For the text-containing cell, return its midpoint in (X, Y) coordinate format. 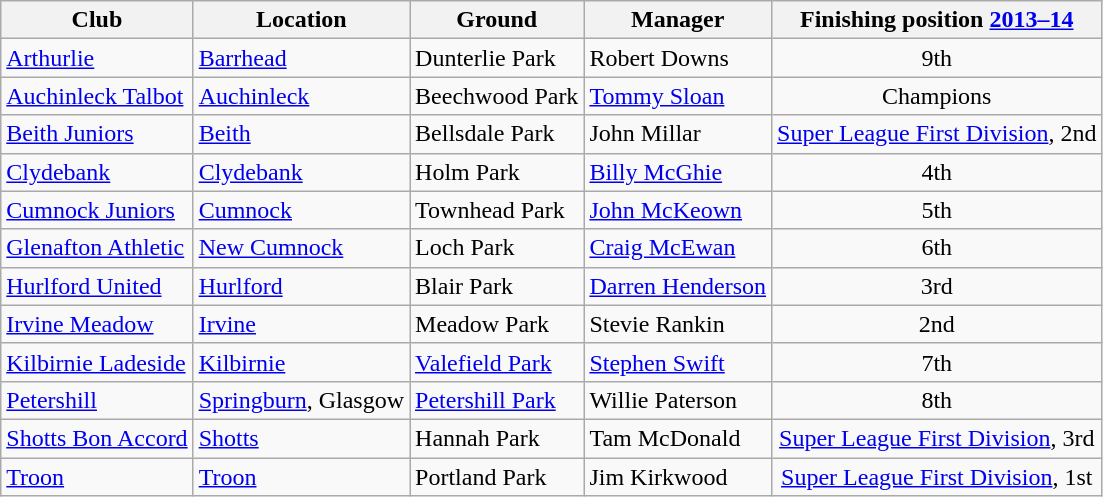
John Millar (678, 134)
Townhead Park (497, 210)
Barrhead (301, 58)
Springburn, Glasgow (301, 400)
Jim Kirkwood (678, 477)
Super League First Division, 3rd (937, 438)
Valefield Park (497, 362)
Auchinleck Talbot (97, 96)
Stephen Swift (678, 362)
Bellsdale Park (497, 134)
Glenafton Athletic (97, 248)
8th (937, 400)
Irvine (301, 324)
Loch Park (497, 248)
4th (937, 172)
9th (937, 58)
Ground (497, 20)
Dunterlie Park (497, 58)
Club (97, 20)
Petershill Park (497, 400)
Willie Paterson (678, 400)
Auchinleck (301, 96)
Meadow Park (497, 324)
Kilbirnie (301, 362)
New Cumnock (301, 248)
Hurlford (301, 286)
Tam McDonald (678, 438)
Beechwood Park (497, 96)
Tommy Sloan (678, 96)
2nd (937, 324)
Portland Park (497, 477)
Finishing position 2013–14 (937, 20)
Holm Park (497, 172)
Cumnock Juniors (97, 210)
7th (937, 362)
Cumnock (301, 210)
Champions (937, 96)
Location (301, 20)
Blair Park (497, 286)
Billy McGhie (678, 172)
6th (937, 248)
Super League First Division, 1st (937, 477)
Beith (301, 134)
Arthurlie (97, 58)
John McKeown (678, 210)
Petershill (97, 400)
Beith Juniors (97, 134)
Darren Henderson (678, 286)
Shotts Bon Accord (97, 438)
Hannah Park (497, 438)
Shotts (301, 438)
Craig McEwan (678, 248)
3rd (937, 286)
Kilbirnie Ladeside (97, 362)
Stevie Rankin (678, 324)
5th (937, 210)
Irvine Meadow (97, 324)
Manager (678, 20)
Hurlford United (97, 286)
Robert Downs (678, 58)
Super League First Division, 2nd (937, 134)
